Output the [x, y] coordinate of the center of the cell containing the given text.  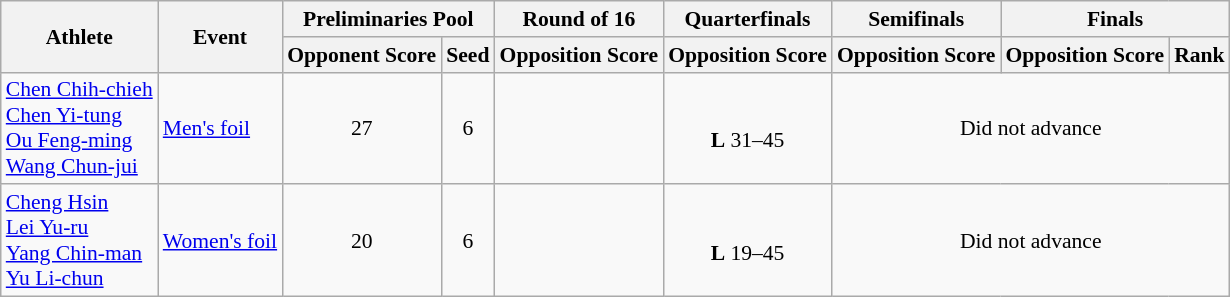
27 [362, 128]
Finals [1114, 19]
Women's foil [220, 241]
Men's foil [220, 128]
Quarterfinals [748, 19]
Preliminaries Pool [388, 19]
Rank [1200, 55]
Cheng HsinLei Yu-ruYang Chin-manYu Li-chun [80, 241]
Opponent Score [362, 55]
Seed [468, 55]
Round of 16 [580, 19]
20 [362, 241]
Semifinals [916, 19]
Chen Chih-chiehChen Yi-tungOu Feng-mingWang Chun-jui [80, 128]
L 19–45 [748, 241]
L 31–45 [748, 128]
Event [220, 36]
Athlete [80, 36]
